From the cell containing the given text, extract its center point as [x, y] coordinate. 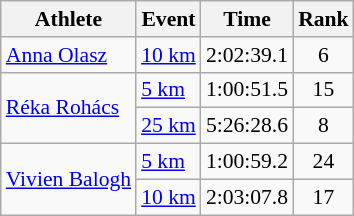
2:02:39.1 [247, 55]
Time [247, 19]
Anna Olasz [68, 55]
5:26:28.6 [247, 126]
1:00:51.5 [247, 90]
Athlete [68, 19]
Réka Rohács [68, 108]
Rank [324, 19]
Vivien Balogh [68, 180]
1:00:59.2 [247, 162]
17 [324, 197]
15 [324, 90]
6 [324, 55]
8 [324, 126]
25 km [168, 126]
2:03:07.8 [247, 197]
24 [324, 162]
Event [168, 19]
